Return (X, Y) of the center of cell containing provided text 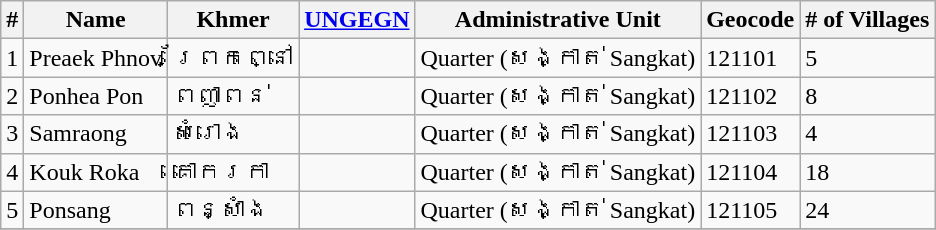
121103 (750, 134)
UNGEGN (357, 20)
Kouk Roka (96, 172)
គោករកា (234, 172)
ពញាពន់ (234, 96)
121105 (750, 210)
Khmer (234, 20)
Ponsang (96, 210)
ពន្សាំង (234, 210)
3 (12, 134)
Administrative Unit (558, 20)
121104 (750, 172)
8 (868, 96)
# of Villages (868, 20)
Geocode (750, 20)
Ponhea Pon (96, 96)
2 (12, 96)
1 (12, 58)
Name (96, 20)
Preaek Phnov (96, 58)
18 (868, 172)
121102 (750, 96)
24 (868, 210)
121101 (750, 58)
# (12, 20)
សំរោង (234, 134)
ព្រែកព្នៅ (234, 58)
Samraong (96, 134)
